Identify which cell holds the provided text, then report its (X, Y) central coordinate. 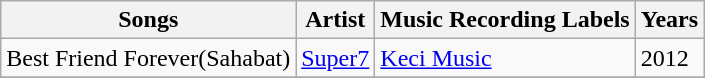
Keci Music (505, 58)
Artist (336, 20)
Super7 (336, 58)
Songs (148, 20)
Music Recording Labels (505, 20)
Best Friend Forever(Sahabat) (148, 58)
2012 (669, 58)
Years (669, 20)
